From the cell containing the given text, extract its center point as [x, y] coordinate. 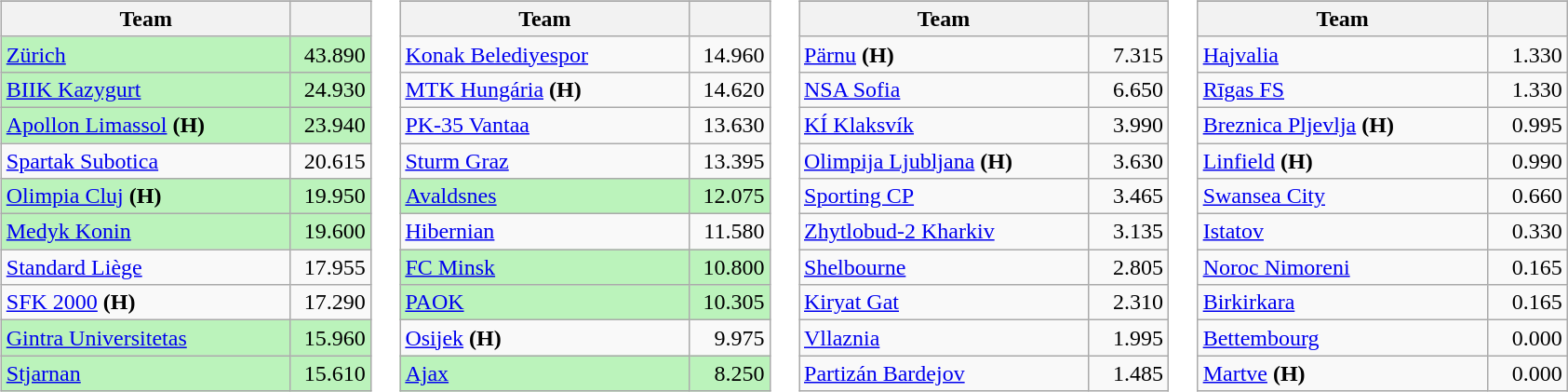
Partizán Bardejov [944, 373]
Ajax [545, 373]
Sporting CP [944, 196]
Linfield (H) [1342, 161]
Pärnu (H) [944, 54]
NSA Sofia [944, 89]
20.615 [330, 161]
43.890 [330, 54]
PK-35 Vantaa [545, 125]
11.580 [730, 232]
Martve (H) [1342, 373]
Breznica Pljevlja (H) [1342, 125]
14.620 [730, 89]
Rīgas FS [1342, 89]
Sturm Graz [545, 161]
Olimpija Ljubljana (H) [944, 161]
0.995 [1527, 125]
13.395 [730, 161]
23.940 [330, 125]
Standard Liège [145, 267]
Shelbourne [944, 267]
Spartak Subotica [145, 161]
Gintra Universitetas [145, 338]
17.955 [330, 267]
12.075 [730, 196]
Swansea City [1342, 196]
BIIK Kazygurt [145, 89]
0.660 [1527, 196]
SFK 2000 (H) [145, 303]
2.805 [1129, 267]
0.330 [1527, 232]
Istatov [1342, 232]
3.465 [1129, 196]
14.960 [730, 54]
Olimpia Cluj (H) [145, 196]
Zürich [145, 54]
Vllaznia [944, 338]
15.960 [330, 338]
8.250 [730, 373]
24.930 [330, 89]
1.485 [1129, 373]
Kiryat Gat [944, 303]
7.315 [1129, 54]
1.995 [1129, 338]
Apollon Limassol (H) [145, 125]
13.630 [730, 125]
Hajvalia [1342, 54]
Medyk Konin [145, 232]
10.305 [730, 303]
Osijek (H) [545, 338]
10.800 [730, 267]
19.600 [330, 232]
Stjarnan [145, 373]
3.630 [1129, 161]
17.290 [330, 303]
Noroc Nimoreni [1342, 267]
FC Minsk [545, 267]
0.990 [1527, 161]
PAOK [545, 303]
Bettembourg [1342, 338]
3.135 [1129, 232]
Zhytlobud-2 Kharkiv [944, 232]
Birkirkara [1342, 303]
2.310 [1129, 303]
Konak Belediyespor [545, 54]
KÍ Klaksvík [944, 125]
MTK Hungária (H) [545, 89]
3.990 [1129, 125]
Hibernian [545, 232]
15.610 [330, 373]
6.650 [1129, 89]
19.950 [330, 196]
9.975 [730, 338]
Avaldsnes [545, 196]
